Output the (X, Y) coordinate of the center of the cell containing the given text.  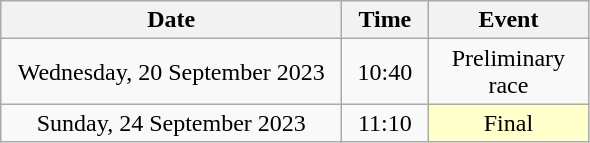
Event (508, 20)
11:10 (385, 123)
Wednesday, 20 September 2023 (172, 72)
Final (508, 123)
Sunday, 24 September 2023 (172, 123)
Preliminary race (508, 72)
10:40 (385, 72)
Date (172, 20)
Time (385, 20)
